Output the (x, y) coordinate of the center of the cell containing the given text.  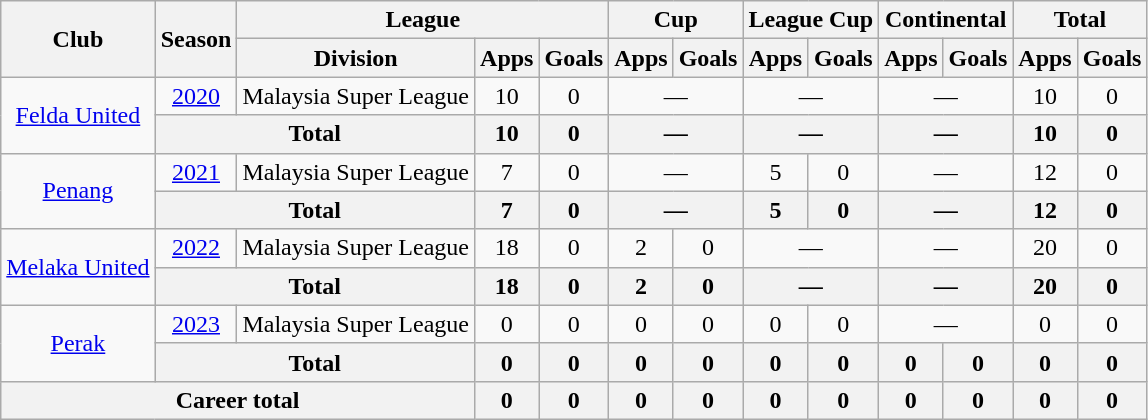
Penang (78, 191)
Career total (238, 400)
Melaka United (78, 267)
Perak (78, 343)
League (423, 20)
Felda United (78, 115)
Club (78, 39)
2023 (196, 324)
2020 (196, 96)
Continental (946, 20)
League Cup (811, 20)
Division (356, 58)
2022 (196, 248)
Cup (676, 20)
2021 (196, 172)
Season (196, 39)
